Detect which cell encompasses the target text, then output its [x, y] center coordinate. 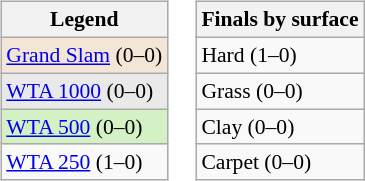
WTA 250 (1–0) [84, 162]
Grass (0–0) [280, 91]
Grand Slam (0–0) [84, 55]
WTA 500 (0–0) [84, 127]
Carpet (0–0) [280, 162]
Clay (0–0) [280, 127]
Finals by surface [280, 20]
Legend [84, 20]
WTA 1000 (0–0) [84, 91]
Hard (1–0) [280, 55]
